Locate the cell with the specified text and output its (x, y) center coordinate. 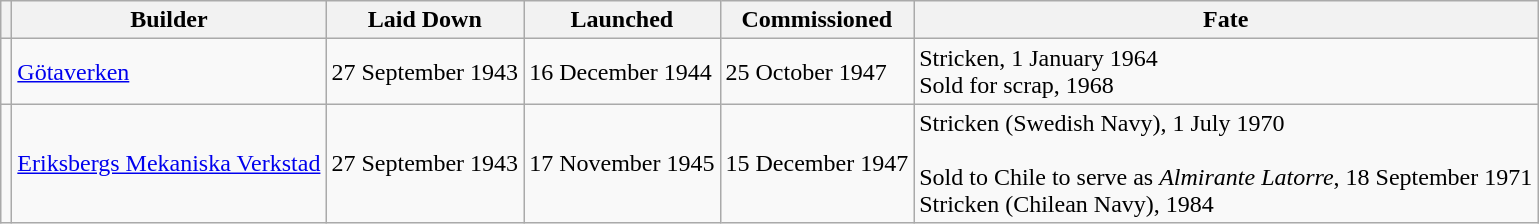
Builder (169, 20)
Commissioned (817, 20)
Stricken (Swedish Navy), 1 July 1970Sold to Chile to serve as Almirante Latorre, 18 September 1971 Stricken (Chilean Navy), 1984 (1226, 164)
Stricken, 1 January 1964Sold for scrap, 1968 (1226, 72)
Laid Down (425, 20)
25 October 1947 (817, 72)
Launched (622, 20)
16 December 1944 (622, 72)
17 November 1945 (622, 164)
Götaverken (169, 72)
Fate (1226, 20)
15 December 1947 (817, 164)
Eriksbergs Mekaniska Verkstad (169, 164)
